Find where the given text appears and provide that cell's center as [X, Y] coordinate. 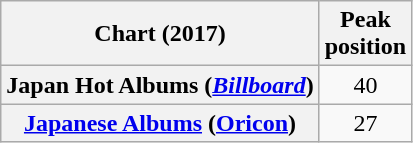
27 [365, 123]
Japanese Albums (Oricon) [160, 123]
40 [365, 85]
Peakposition [365, 34]
Japan Hot Albums (Billboard) [160, 85]
Chart (2017) [160, 34]
